Output the (X, Y) coordinate of the center of the cell containing the given text.  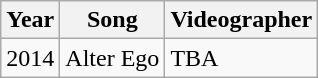
Song (112, 20)
Alter Ego (112, 58)
TBA (242, 58)
Year (30, 20)
2014 (30, 58)
Videographer (242, 20)
